From the cell containing the given text, extract its center point as (X, Y) coordinate. 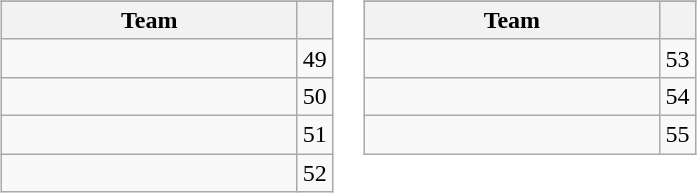
55 (678, 134)
52 (314, 173)
53 (678, 58)
54 (678, 96)
50 (314, 96)
49 (314, 58)
51 (314, 134)
